Return the (X, Y) coordinate for the center point of the cell that contains the specified text.  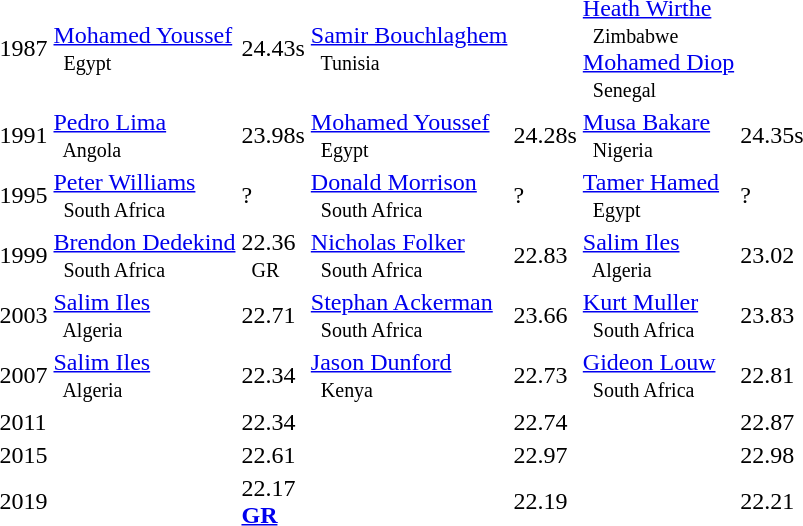
Musa Bakare Nigeria (658, 136)
22.83 (545, 256)
22.97 (545, 455)
Gideon Louw South Africa (658, 376)
23.98s (273, 136)
Nicholas Folker South Africa (409, 256)
Mohamed Youssef Egypt (409, 136)
22.61 (273, 455)
Tamer Hamed Egypt (658, 196)
Peter Williams South Africa (144, 196)
24.28s (545, 136)
22.73 (545, 376)
23.66 (545, 316)
22.71 (273, 316)
22.74 (545, 422)
Pedro Lima Angola (144, 136)
Brendon Dedekind South Africa (144, 256)
Stephan Ackerman South Africa (409, 316)
Kurt Muller South Africa (658, 316)
Jason Dunford Kenya (409, 376)
22.36 GR (273, 256)
Donald Morrison South Africa (409, 196)
